Output the (x, y) coordinate of the center of the cell containing the given text.  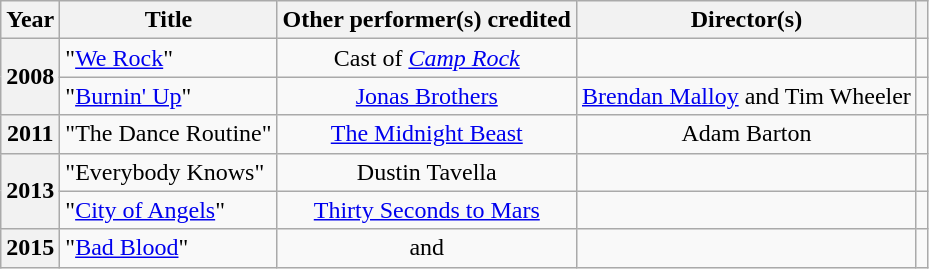
2015 (30, 248)
2011 (30, 134)
"We Rock" (168, 58)
Title (168, 20)
Director(s) (746, 20)
Other performer(s) credited (426, 20)
"Everybody Knows" (168, 172)
2013 (30, 191)
"Bad Blood" (168, 248)
Dustin Tavella (426, 172)
"The Dance Routine" (168, 134)
2008 (30, 77)
"Burnin' Up" (168, 96)
Jonas Brothers (426, 96)
Year (30, 20)
Adam Barton (746, 134)
and (426, 248)
Cast of Camp Rock (426, 58)
The Midnight Beast (426, 134)
"City of Angels" (168, 210)
Thirty Seconds to Mars (426, 210)
Brendan Malloy and Tim Wheeler (746, 96)
